Output the [x, y] coordinate of the center of the cell containing the given text.  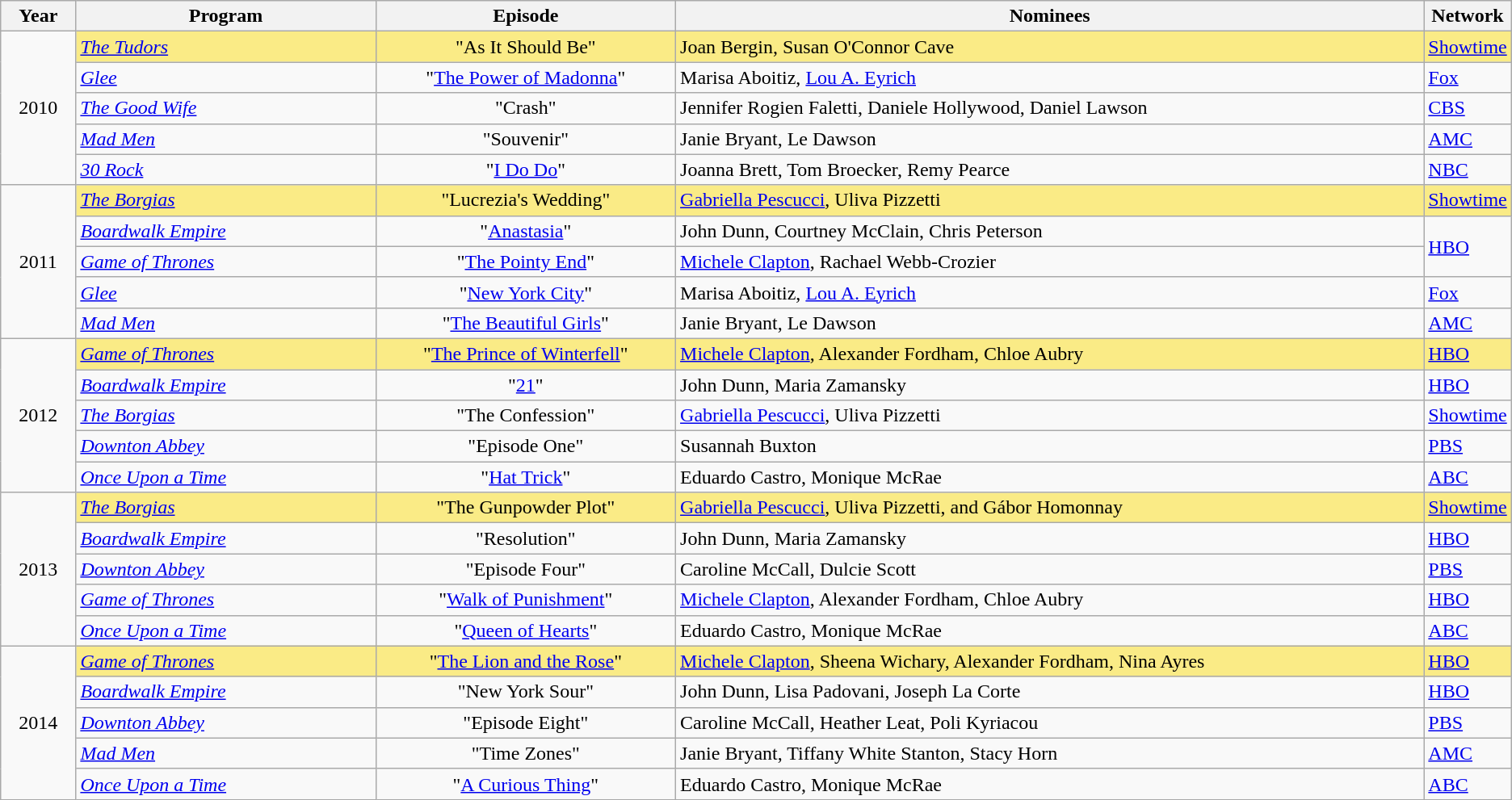
"Lucrezia's Wedding" [525, 200]
"The Prince of Winterfell" [525, 354]
"Time Zones" [525, 753]
"Episode One" [525, 446]
2012 [39, 415]
Jennifer Rogien Faletti, Daniele Hollywood, Daniel Lawson [1050, 108]
Program [226, 16]
"Episode Eight" [525, 723]
"Walk of Punishment" [525, 600]
2013 [39, 569]
"I Do Do" [525, 170]
Michele Clapton, Sheena Wichary, Alexander Fordham, Nina Ayres [1050, 661]
The Good Wife [226, 108]
"Anastasia" [525, 231]
Janie Bryant, Tiffany White Stanton, Stacy Horn [1050, 753]
"Souvenir" [525, 139]
Caroline McCall, Heather Leat, Poli Kyriacou [1050, 723]
Joanna Brett, Tom Broecker, Remy Pearce [1050, 170]
John Dunn, Courtney McClain, Chris Peterson [1050, 231]
Gabriella Pescucci, Uliva Pizzetti, and Gábor Homonnay [1050, 508]
"The Gunpowder Plot" [525, 508]
"New York City" [525, 292]
"The Power of Madonna" [525, 77]
NBC [1468, 170]
"A Curious Thing" [525, 784]
Michele Clapton, Rachael Webb-Crozier [1050, 262]
Year [39, 16]
Episode [525, 16]
30 Rock [226, 170]
Nominees [1050, 16]
John Dunn, Lisa Padovani, Joseph La Corte [1050, 692]
"The Beautiful Girls" [525, 323]
"Crash" [525, 108]
"As It Should Be" [525, 47]
Network [1468, 16]
2011 [39, 262]
2010 [39, 108]
"Queen of Hearts" [525, 630]
"Resolution" [525, 538]
"The Confession" [525, 416]
"Hat Trick" [525, 477]
CBS [1468, 108]
The Tudors [226, 47]
"21" [525, 385]
"New York Sour" [525, 692]
Caroline McCall, Dulcie Scott [1050, 569]
2014 [39, 723]
"Episode Four" [525, 569]
"The Lion and the Rose" [525, 661]
Susannah Buxton [1050, 446]
Joan Bergin, Susan O'Connor Cave [1050, 47]
"The Pointy End" [525, 262]
